Locate the cell with the specified text and output its (X, Y) center coordinate. 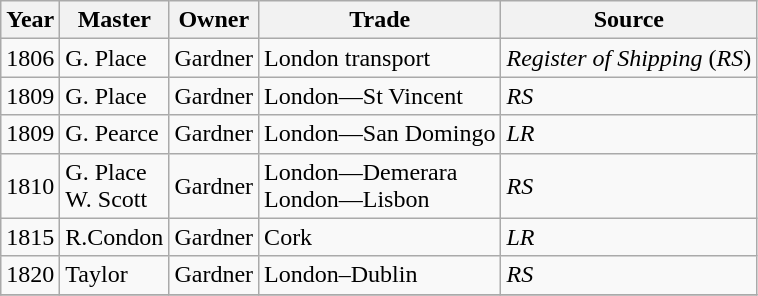
1806 (30, 58)
Source (629, 20)
Master (114, 20)
London–Dublin (380, 275)
London—San Domingo (380, 134)
Owner (214, 20)
1810 (30, 186)
Register of Shipping (RS) (629, 58)
London—St Vincent (380, 96)
G. PlaceW. Scott (114, 186)
Taylor (114, 275)
Trade (380, 20)
Year (30, 20)
London transport (380, 58)
Cork (380, 237)
1815 (30, 237)
1820 (30, 275)
G. Pearce (114, 134)
London—DemeraraLondon—Lisbon (380, 186)
R.Condon (114, 237)
